Capture the cell that displays the provided text and extract its [x, y] central coordinate. 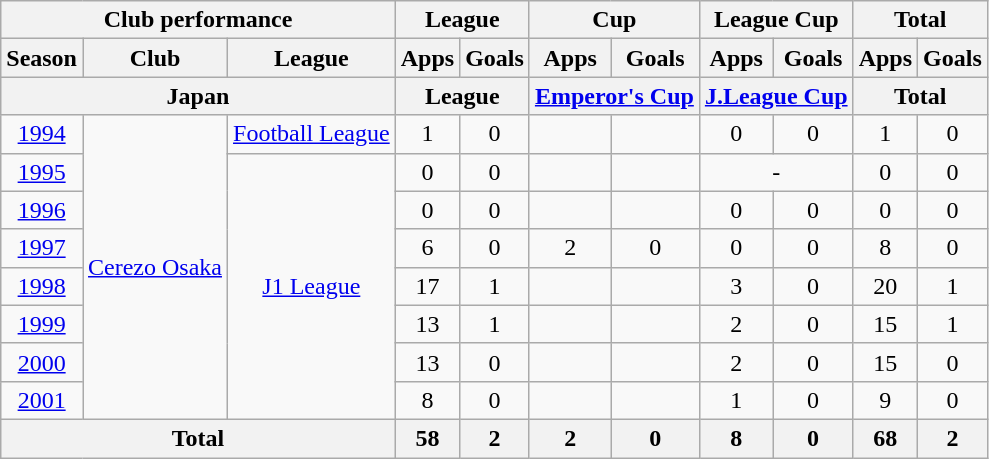
1998 [42, 286]
68 [885, 438]
Football League [312, 134]
Japan [198, 96]
58 [427, 438]
17 [427, 286]
Emperor's Cup [614, 96]
2001 [42, 400]
J.League Cup [776, 96]
3 [736, 286]
J1 League [312, 286]
1999 [42, 324]
2000 [42, 362]
20 [885, 286]
Cup [614, 20]
9 [885, 400]
1994 [42, 134]
Club [154, 58]
- [776, 172]
Club performance [198, 20]
1995 [42, 172]
1997 [42, 248]
Cerezo Osaka [154, 267]
1996 [42, 210]
6 [427, 248]
League Cup [776, 20]
Season [42, 58]
